Provide the (X, Y) coordinate of the cell's center where the given text is located.  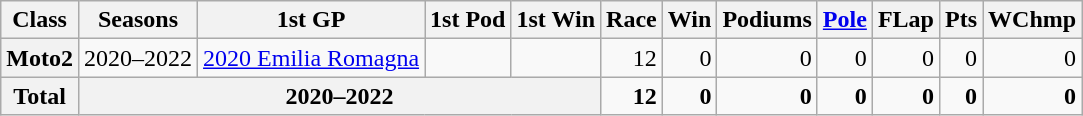
Class (40, 20)
Podiums (767, 20)
FLap (906, 20)
1st Pod (468, 20)
Race (632, 20)
Pole (844, 20)
1st Win (556, 20)
Seasons (138, 20)
Total (40, 96)
1st GP (312, 20)
WChmp (1032, 20)
Pts (960, 20)
Win (690, 20)
2020 Emilia Romagna (312, 58)
Moto2 (40, 58)
